Find where the given text appears and provide that cell's center as (x, y) coordinate. 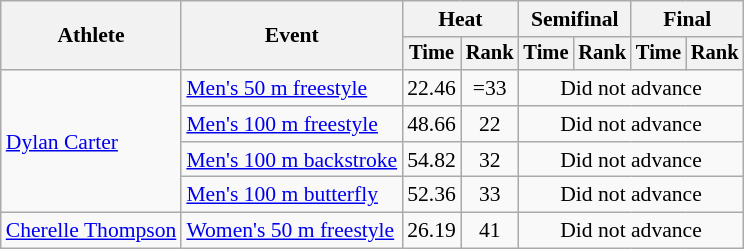
Men's 100 m backstroke (292, 160)
33 (490, 195)
26.19 (432, 231)
Dylan Carter (92, 141)
48.66 (432, 124)
54.82 (432, 160)
Event (292, 36)
Men's 100 m butterfly (292, 195)
Women's 50 m freestyle (292, 231)
Heat (460, 19)
Cherelle Thompson (92, 231)
Semifinal (575, 19)
22 (490, 124)
Athlete (92, 36)
Men's 100 m freestyle (292, 124)
52.36 (432, 195)
Men's 50 m freestyle (292, 88)
22.46 (432, 88)
41 (490, 231)
32 (490, 160)
=33 (490, 88)
Final (687, 19)
